Detect which cell encompasses the target text, then output its [x, y] center coordinate. 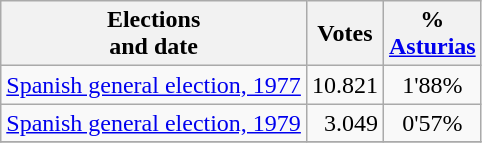
Votes [344, 34]
10.821 [344, 85]
Electionsand date [154, 34]
Spanish general election, 1979 [154, 123]
3.049 [344, 123]
Spanish general election, 1977 [154, 85]
0'57% [432, 123]
1'88% [432, 85]
%Asturias [432, 34]
